Return (x, y) of the center of cell containing provided text 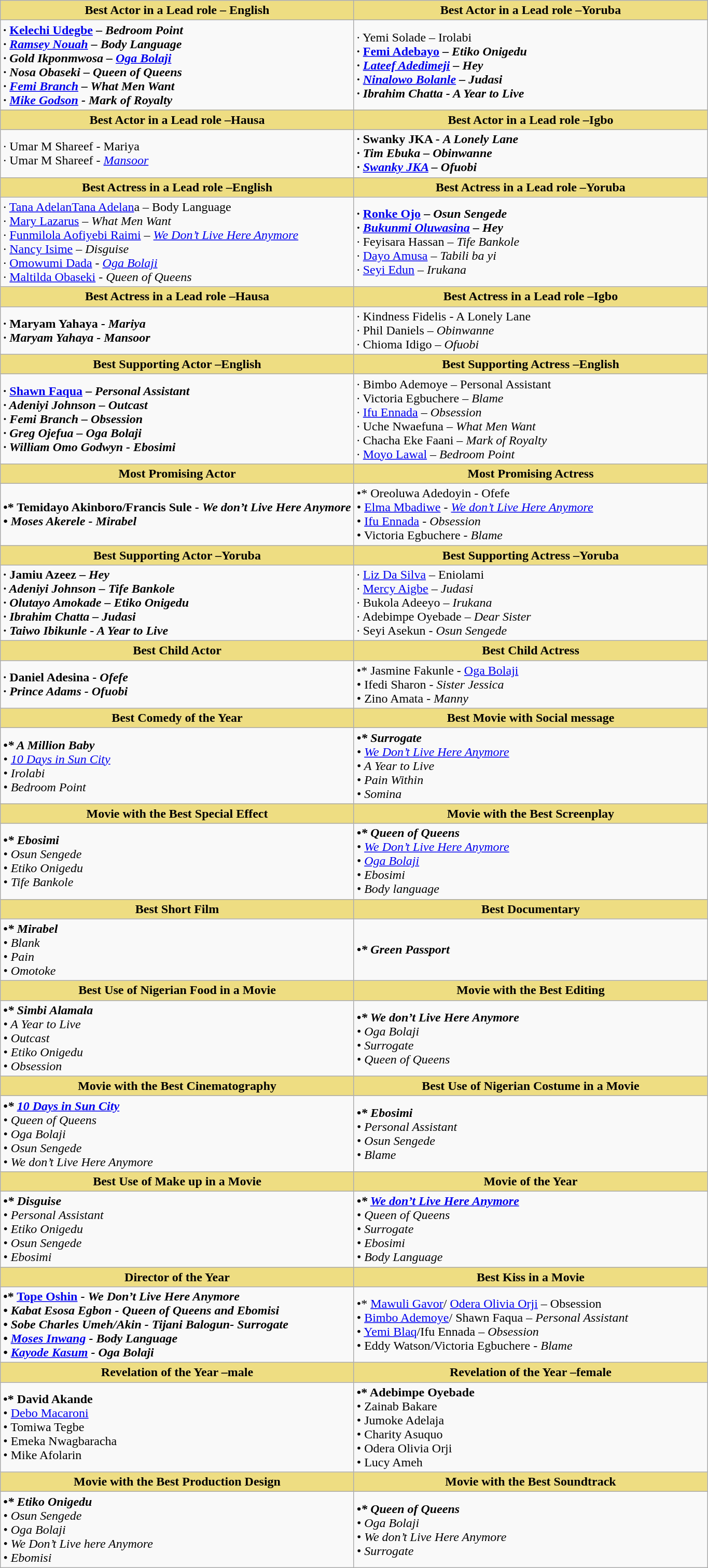
•* Ebosimi• Personal Assistant• Osun Sengede• Blame (530, 1133)
Best Use of Make up in a Movie (177, 1181)
· Shawn Faqua – Personal Assistant· Adeniyi Johnson – Outcast· Femi Branch – Obsession· Greg Ojefua – Oga Bolaji· William Omo Godwyn - Ebosimi (177, 419)
· Swanky JKA - A Lonely Lane· Tim Ebuka – Obinwanne· Swanky JKA – Ofuobi (530, 153)
•* Queen of Queens• Oga Bolaji• We don’t Live Here Anymore• Surrogate (530, 1530)
•* Green Passport (530, 950)
· Daniel Adesina - Ofefe· Prince Adams - Ofuobi (177, 684)
Movie with the Best Soundtrack (530, 1482)
· Maryam Yahaya - Mariya· Maryam Yahaya - Mansoor (177, 330)
Movie with the Best Production Design (177, 1482)
Best Actress in a Lead role –English (177, 187)
Best Documentary (530, 909)
•* Queen of Queens• We Don’t Live Here Anymore• Oga Bolaji• Ebosimi• Body language (530, 861)
•* David Akande• Debo Macaroni• Tomiwa Tegbe• Emeka Nwagbaracha• Mike Afolarin (177, 1427)
•* Etiko Onigedu• Osun Sengede• Oga Bolaji• We Don’t Live here Anymore• Ebomisi (177, 1530)
•* We don’t Live Here Anymore• Oga Bolaji• Surrogate• Queen of Queens (530, 1038)
Movie of the Year (530, 1181)
Movie with the Best Special Effect (177, 814)
Best Child Actor (177, 651)
Best Kiss in a Movie (530, 1277)
•* 10 Days in Sun City• Queen of Queens• Oga Bolaji• Osun Sengede• We don’t Live Here Anymore (177, 1133)
Most Promising Actress (530, 473)
Best Supporting Actor –English (177, 364)
Revelation of the Year –male (177, 1373)
· Umar M Shareef - Mariya· Umar M Shareef - Mansoor (177, 153)
•* We don’t Live Here Anymore• Queen of Queens• Surrogate• Ebosimi• Body Language (530, 1229)
Most Promising Actor (177, 473)
Revelation of the Year –female (530, 1373)
Best Short Film (177, 909)
Best Actor in a Lead role –Hausa (177, 120)
Best Movie with Social message (530, 718)
•* Adebimpe Oyebade• Zainab Bakare• Jumoke Adelaja• Charity Asuquo• Odera Olivia Orji• Lucy Ameh (530, 1427)
· Jamiu Azeez – Hey· Adeniyi Johnson – Tife Bankole· Olutayo Amokade – Etiko Onigedu· Ibrahim Chatta – Judasi· Taiwo Ibikunle - A Year to Live (177, 603)
Best Comedy of the Year (177, 718)
Best Actor in a Lead role –Yoruba (530, 10)
Best Actor in a Lead role –Igbo (530, 120)
•* Jasmine Fakunle - Oga Bolaji• Ifedi Sharon - Sister Jessica• Zino Amata - Manny (530, 684)
Best Use of Nigerian Food in a Movie (177, 990)
Movie with the Best Screenplay (530, 814)
•* Simbi Alamala• A Year to Live• Outcast• Etiko Onigedu• Obsession (177, 1038)
•* Disguise• Personal Assistant• Etiko Onigedu• Osun Sengede• Ebosimi (177, 1229)
Best Actress in a Lead role –Igbo (530, 297)
· Yemi Solade – Irolabi· Femi Adebayo – Etiko Onigedu· Lateef Adedimeji – Hey· Ninalowo Bolanle – Judasi· Ibrahim Chatta - A Year to Live (530, 65)
Movie with the Best Cinematography (177, 1086)
Best Supporting Actress –Yoruba (530, 555)
Best Use of Nigerian Costume in a Movie (530, 1086)
•* Mirabel• Blank• Pain• Omotoke (177, 950)
•* Oreoluwa Adedoyin - Ofefe• Elma Mbadiwe - We don’t Live Here Anymore• Ifu Ennada - Obsession• Victoria Egbuchere - Blame (530, 514)
Best Actress in a Lead role –Yoruba (530, 187)
Best Actress in a Lead role –Hausa (177, 297)
Movie with the Best Editing (530, 990)
•* Temidayo Akinboro/Francis Sule - We don’t Live Here Anymore• Moses Akerele - Mirabel (177, 514)
Best Actor in a Lead role – English (177, 10)
•* A Million Baby• 10 Days in Sun City• Irolabi• Bedroom Point (177, 766)
· Liz Da Silva – Eniolami· Mercy Aigbe – Judasi· Bukola Adeeyo – Irukana· Adebimpe Oyebade – Dear Sister· Seyi Asekun - Osun Sengede (530, 603)
· Ronke Ojo – Osun Sengede· Bukunmi Oluwasina – Hey· Feyisara Hassan – Tife Bankole· Dayo Amusa – Tabili ba yi· Seyi Edun – Irukana (530, 242)
Best Supporting Actor –Yoruba (177, 555)
Best Child Actress (530, 651)
Best Supporting Actress –English (530, 364)
•* Ebosimi• Osun Sengede• Etiko Onigedu• Tife Bankole (177, 861)
Director of the Year (177, 1277)
•* Surrogate• We Don’t Live Here Anymore• A Year to Live• Pain Within• Somina (530, 766)
· Kindness Fidelis - A Lonely Lane· Phil Daniels – Obinwanne· Chioma Idigo – Ofuobi (530, 330)
